Identify which cell holds the provided text, then report its (x, y) central coordinate. 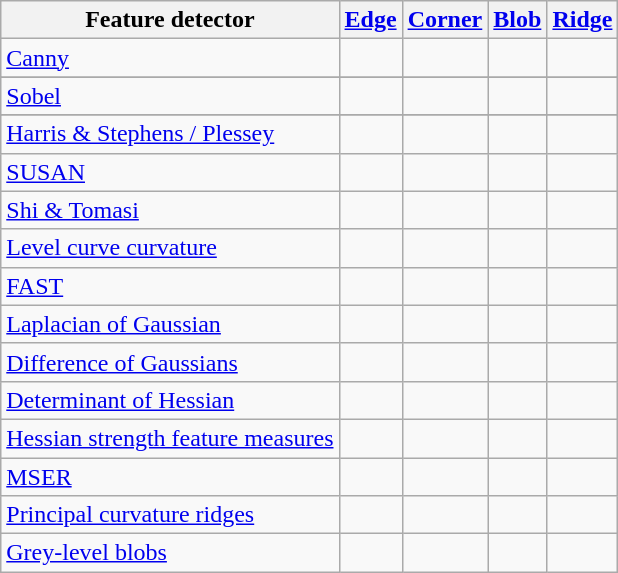
FAST (170, 286)
Corner (445, 20)
Canny (170, 58)
Harris & Stephens / Plessey (170, 134)
Laplacian of Gaussian (170, 324)
Shi & Tomasi (170, 210)
Hessian strength feature measures (170, 438)
Blob (518, 20)
Feature detector (170, 20)
Principal curvature ridges (170, 515)
Ridge (582, 20)
MSER (170, 477)
Grey-level blobs (170, 553)
SUSAN (170, 172)
Level curve curvature (170, 248)
Sobel (170, 96)
Difference of Gaussians (170, 362)
Edge (370, 20)
Determinant of Hessian (170, 400)
